For the text-containing cell, return its midpoint in [X, Y] coordinate format. 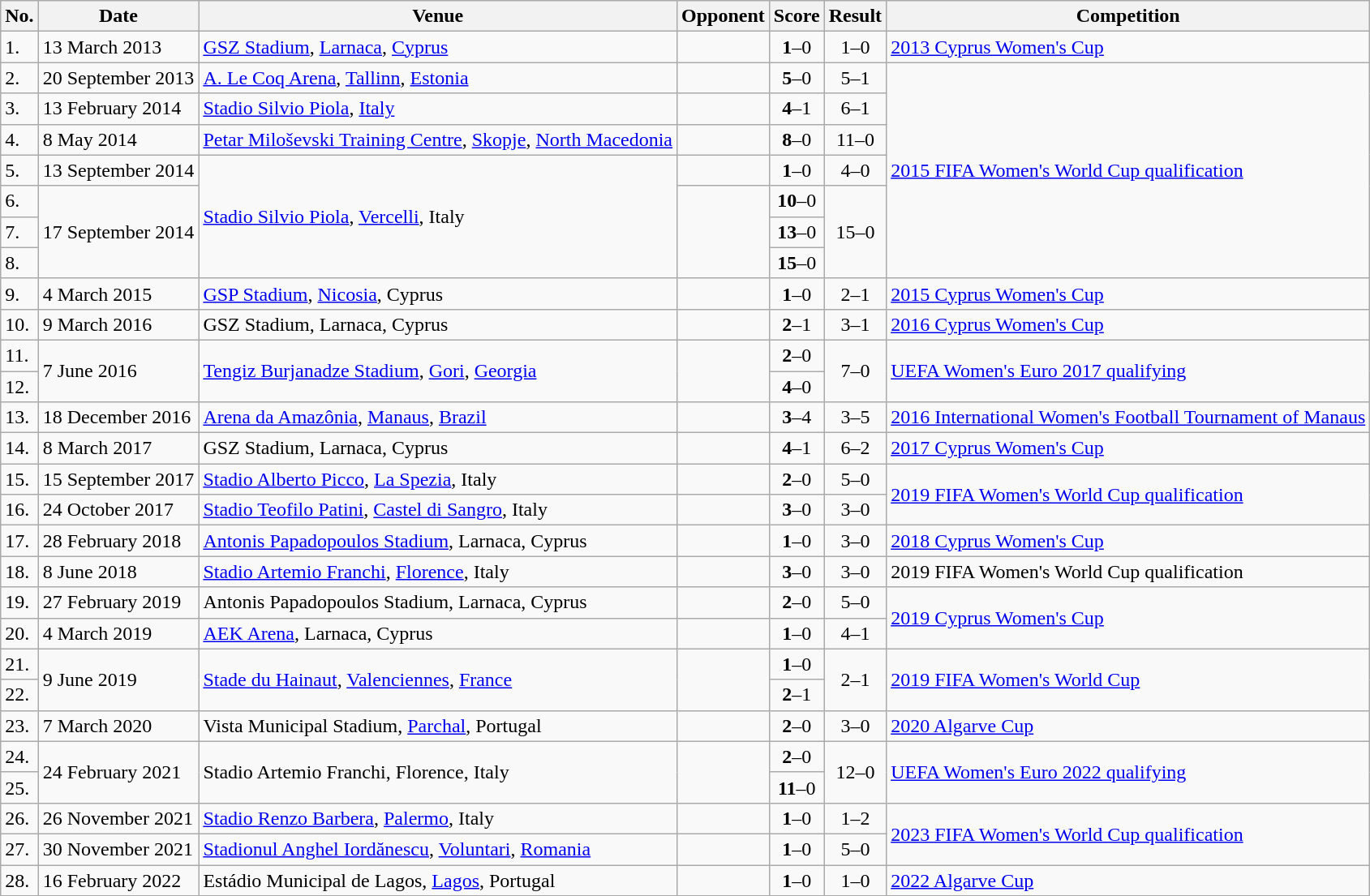
13. [19, 418]
13–0 [797, 232]
Stadio Renzo Barbera, Palermo, Italy [438, 818]
13 September 2014 [118, 170]
12. [19, 387]
9 June 2019 [118, 680]
16 February 2022 [118, 880]
2015 Cyprus Women's Cup [1128, 294]
6–2 [855, 448]
20. [19, 633]
15. [19, 479]
Petar Miloševski Training Centre, Skopje, North Macedonia [438, 139]
2019 FIFA Women's World Cup [1128, 680]
2019 Cyprus Women's Cup [1128, 618]
Stadio Teofilo Patini, Castel di Sangro, Italy [438, 510]
25. [19, 787]
Vista Municipal Stadium, Parchal, Portugal [438, 726]
18. [19, 572]
6. [19, 201]
10. [19, 324]
6–1 [855, 109]
3–1 [855, 324]
27 February 2019 [118, 602]
2016 Cyprus Women's Cup [1128, 324]
3. [19, 109]
2018 Cyprus Women's Cup [1128, 541]
8 May 2014 [118, 139]
7 March 2020 [118, 726]
10–0 [797, 201]
2015 FIFA Women's World Cup qualification [1128, 170]
12–0 [855, 772]
Tengiz Burjanadze Stadium, Gori, Georgia [438, 371]
3–4 [797, 418]
21. [19, 664]
A. Le Coq Arena, Tallinn, Estonia [438, 78]
28 February 2018 [118, 541]
15 September 2017 [118, 479]
Venue [438, 16]
27. [19, 849]
UEFA Women's Euro 2017 qualifying [1128, 371]
2023 FIFA Women's World Cup qualification [1128, 834]
Date [118, 16]
4. [19, 139]
18 December 2016 [118, 418]
2020 Algarve Cup [1128, 726]
Stadionul Anghel Iordănescu, Voluntari, Romania [438, 849]
4 March 2015 [118, 294]
3–5 [855, 418]
7–0 [855, 371]
9 March 2016 [118, 324]
GSP Stadium, Nicosia, Cyprus [438, 294]
30 November 2021 [118, 849]
13 March 2013 [118, 47]
24. [19, 757]
16. [19, 510]
5–1 [855, 78]
Estádio Municipal de Lagos, Lagos, Portugal [438, 880]
Stadio Silvio Piola, Vercelli, Italy [438, 216]
7 June 2016 [118, 371]
Stade du Hainaut, Valenciennes, France [438, 680]
7. [19, 232]
2013 Cyprus Women's Cup [1128, 47]
22. [19, 695]
17. [19, 541]
8 June 2018 [118, 572]
2022 Algarve Cup [1128, 880]
Stadio Alberto Picco, La Spezia, Italy [438, 479]
19. [19, 602]
14. [19, 448]
Score [797, 16]
AEK Arena, Larnaca, Cyprus [438, 633]
2. [19, 78]
11. [19, 355]
23. [19, 726]
13 February 2014 [118, 109]
17 September 2014 [118, 232]
1. [19, 47]
26 November 2021 [118, 818]
26. [19, 818]
20 September 2013 [118, 78]
Stadio Silvio Piola, Italy [438, 109]
UEFA Women's Euro 2022 qualifying [1128, 772]
2016 International Women's Football Tournament of Manaus [1128, 418]
8. [19, 263]
1–2 [855, 818]
9. [19, 294]
Result [855, 16]
4 March 2019 [118, 633]
24 February 2021 [118, 772]
2017 Cyprus Women's Cup [1128, 448]
8–0 [797, 139]
Competition [1128, 16]
Opponent [724, 16]
8 March 2017 [118, 448]
28. [19, 880]
24 October 2017 [118, 510]
No. [19, 16]
5. [19, 170]
Arena da Amazônia, Manaus, Brazil [438, 418]
